Pinpoint the cell where the given text exists, returning its (x, y) midpoint coordinate. 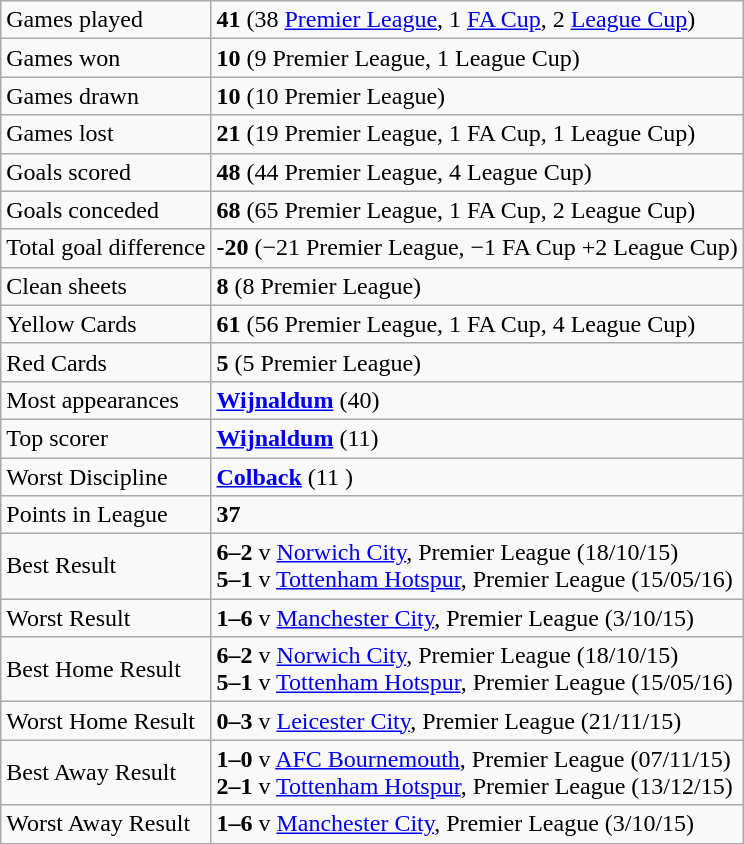
Best Home Result (106, 670)
Worst Away Result (106, 824)
-20 (−21 Premier League, −1 FA Cup +2 League Cup) (477, 248)
61 (56 Premier League, 1 FA Cup, 4 League Cup) (477, 324)
48 (44 Premier League, 4 League Cup) (477, 172)
Goals conceded (106, 210)
Red Cards (106, 362)
21 (19 Premier League, 1 FA Cup, 1 League Cup) (477, 134)
Colback (11 ) (477, 477)
Points in League (106, 515)
Most appearances (106, 400)
Wijnaldum (11) (477, 438)
Goals scored (106, 172)
0–3 v Leicester City, Premier League (21/11/15) (477, 721)
8 (8 Premier League) (477, 286)
Games played (106, 20)
Yellow Cards (106, 324)
5 (5 Premier League) (477, 362)
10 (9 Premier League, 1 League Cup) (477, 58)
Best Away Result (106, 772)
41 (38 Premier League, 1 FA Cup, 2 League Cup) (477, 20)
Games drawn (106, 96)
1–0 v AFC Bournemouth, Premier League (07/11/15)2–1 v Tottenham Hotspur, Premier League (13/12/15) (477, 772)
Clean sheets (106, 286)
10 (10 Premier League) (477, 96)
Total goal difference (106, 248)
Worst Discipline (106, 477)
Top scorer (106, 438)
Games won (106, 58)
37 (477, 515)
Wijnaldum (40) (477, 400)
Worst Result (106, 618)
68 (65 Premier League, 1 FA Cup, 2 League Cup) (477, 210)
Games lost (106, 134)
Best Result (106, 566)
Worst Home Result (106, 721)
